Return the (X, Y) coordinate for the center point of the cell that contains the specified text.  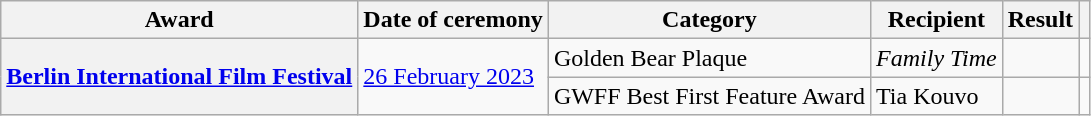
Award (180, 20)
Family Time (937, 58)
GWFF Best First Feature Award (709, 96)
Golden Bear Plaque (709, 58)
Result (1040, 20)
26 February 2023 (454, 77)
Recipient (937, 20)
Tia Kouvo (937, 96)
Date of ceremony (454, 20)
Category (709, 20)
Berlin International Film Festival (180, 77)
